Provide the [x, y] coordinate of the cell's center where the given text is located.  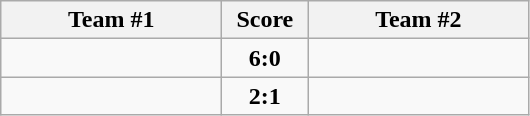
2:1 [265, 96]
6:0 [265, 58]
Team #1 [112, 20]
Team #2 [418, 20]
Score [265, 20]
